Output the (x, y) coordinate of the center of the cell containing the given text.  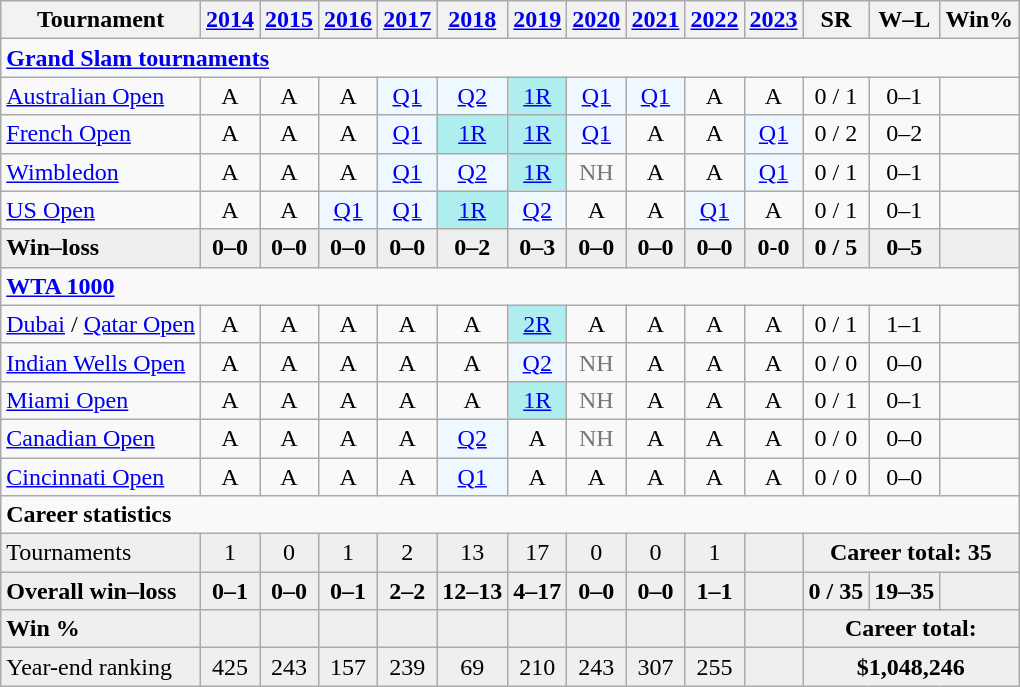
Australian Open (101, 96)
Dubai / Qatar Open (101, 324)
0 / 35 (836, 591)
307 (656, 667)
Cincinnati Open (101, 477)
SR (836, 20)
Miami Open (101, 400)
2020 (596, 20)
4–17 (538, 591)
17 (538, 553)
Grand Slam tournaments (510, 58)
2021 (656, 20)
Canadian Open (101, 438)
Tournaments (101, 553)
2019 (538, 20)
Career total: (910, 629)
Career total: 35 (910, 553)
2R (538, 324)
2018 (472, 20)
W–L (904, 20)
69 (472, 667)
Career statistics (510, 515)
0–5 (904, 248)
2022 (714, 20)
Win % (101, 629)
Tournament (101, 20)
425 (230, 667)
0 / 5 (836, 248)
Wimbledon (101, 172)
2017 (408, 20)
19–35 (904, 591)
2–2 (408, 591)
Win% (980, 20)
12–13 (472, 591)
2016 (348, 20)
239 (408, 667)
13 (472, 553)
US Open (101, 210)
WTA 1000 (510, 286)
0–3 (538, 248)
Indian Wells Open (101, 362)
Year-end ranking (101, 667)
255 (714, 667)
0-0 (774, 248)
Win–loss (101, 248)
2015 (290, 20)
Overall win–loss (101, 591)
210 (538, 667)
157 (348, 667)
2023 (774, 20)
2 (408, 553)
French Open (101, 134)
0 / 2 (836, 134)
2014 (230, 20)
$1,048,246 (910, 667)
